Return (x, y) of the center of cell containing provided text 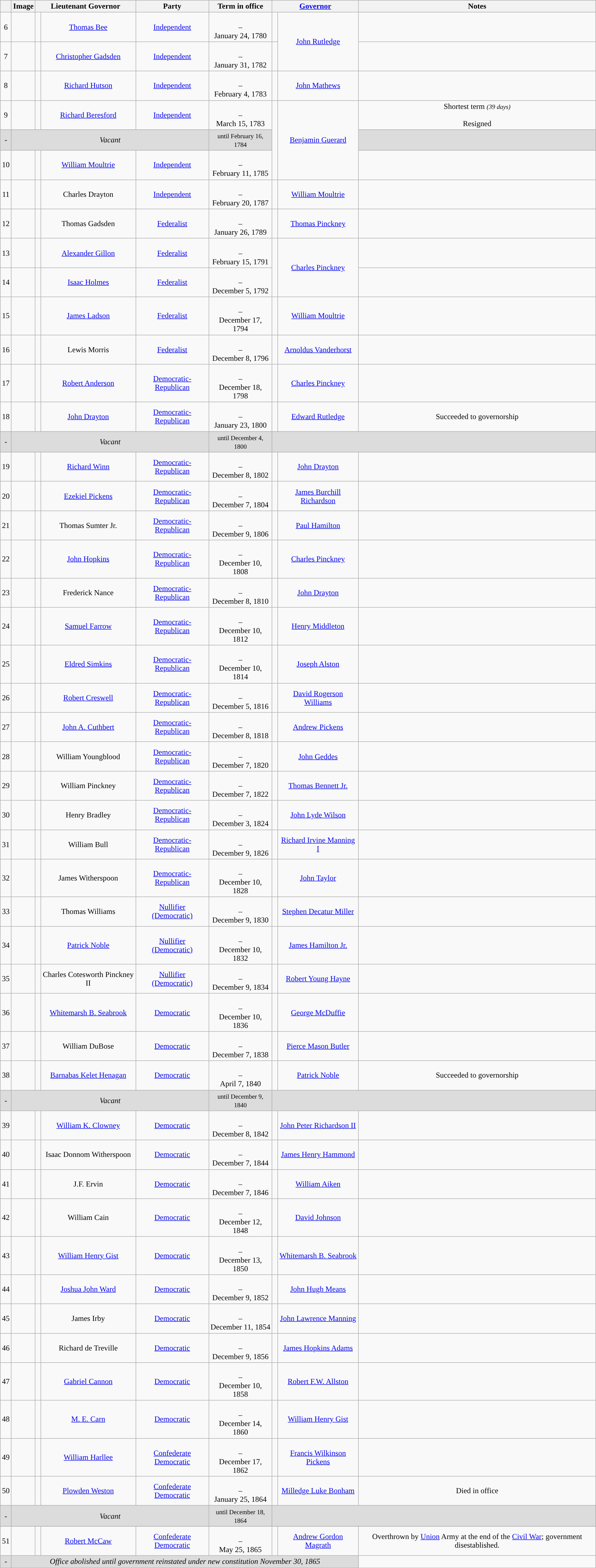
40 (6, 1155)
23 (6, 593)
–December 5, 1816 (241, 698)
–December 10, 1814 (241, 664)
9 (6, 115)
–December 9, 1852 (241, 1289)
M. E. Carn (88, 1420)
–February 4, 1783 (241, 86)
–March 15, 1783 (241, 115)
15 (6, 316)
10 (6, 165)
John Geddes (318, 756)
John Hopkins (88, 559)
48 (6, 1420)
James Hopkins Adams (318, 1348)
J.F. Ervin (88, 1184)
Henry Middleton (318, 626)
25 (6, 664)
–December 8, 1810 (241, 593)
Lieutenant Governor (85, 6)
John Mathews (318, 86)
Isaac Holmes (88, 282)
Ezekiel Pickens (88, 496)
–April 7, 1840 (241, 1075)
Robert Creswell (88, 698)
Charles Cotesworth Pinckney II (88, 979)
Robert Anderson (88, 383)
34 (6, 945)
–December 8, 1796 (241, 350)
21 (6, 525)
George McDuffie (318, 1013)
William Cain (88, 1218)
–December 8, 1842 (241, 1125)
–May 25, 1865 (241, 1541)
Isaac Donnom Witherspoon (88, 1155)
James Hamilton Jr. (318, 945)
–December 8, 1818 (241, 727)
Thomas Bee (88, 27)
17 (6, 383)
Joseph Alston (318, 664)
19 (6, 467)
Pierce Mason Butler (318, 1046)
–December 12, 1848 (241, 1218)
David Johnson (318, 1218)
until February 16, 1784 (241, 140)
Plowden Weston (88, 1491)
Stephen Decatur Miller (318, 912)
Thomas Sumter Jr. (88, 525)
–December 17, 1862 (241, 1457)
–January 25, 1864 (241, 1491)
27 (6, 727)
35 (6, 979)
Eldred Simkins (88, 664)
–January 26, 1789 (241, 224)
46 (6, 1348)
Richard Hutson (88, 86)
–January 31, 1782 (241, 56)
James Burchill Richardson (318, 496)
Andrew Pickens (318, 727)
33 (6, 912)
Robert McCaw (88, 1541)
29 (6, 786)
John Lawrence Manning (318, 1318)
12 (6, 224)
45 (6, 1318)
38 (6, 1075)
Term in office (241, 6)
Richard de Treville (88, 1348)
24 (6, 626)
William DuBose (88, 1046)
William Pinckney (88, 786)
–December 10, 1836 (241, 1013)
Frederick Nance (88, 593)
–December 11, 1854 (241, 1318)
–December 9, 1856 (241, 1348)
until December 4, 1800 (241, 442)
Thomas Gadsden (88, 224)
Charles Drayton (88, 194)
Richard Irvine Manning I (318, 845)
until December 9, 1840 (241, 1101)
49 (6, 1457)
37 (6, 1046)
–December 13, 1850 (241, 1255)
–December 10, 1832 (241, 945)
James Witherspoon (88, 878)
31 (6, 845)
Samuel Farrow (88, 626)
William Aiken (318, 1184)
–February 15, 1791 (241, 253)
–December 7, 1820 (241, 756)
Overthrown by Union Army at the end of the Civil War; government disestablished. (477, 1541)
–December 7, 1838 (241, 1046)
until December 18, 1864 (241, 1516)
–December 7, 1804 (241, 496)
Edward Rutledge (318, 417)
Christopher Gadsden (88, 56)
Thomas Williams (88, 912)
8 (6, 86)
Robert F.W. Allston (318, 1381)
–December 9, 1806 (241, 525)
41 (6, 1184)
William Bull (88, 845)
26 (6, 698)
–December 10, 1812 (241, 626)
John Taylor (318, 878)
Joshua John Ward (88, 1289)
Shortest term (39 days)Resigned (477, 115)
Milledge Luke Bonham (318, 1491)
Barnabas Kelet Henagan (88, 1075)
–December 9, 1834 (241, 979)
–January 24, 1780 (241, 27)
51 (6, 1541)
James Henry Hammond (318, 1155)
James Irby (88, 1318)
–December 7, 1822 (241, 786)
47 (6, 1381)
–December 5, 1792 (241, 282)
–December 18, 1798 (241, 383)
Richard Winn (88, 467)
Arnoldus Vanderhorst (318, 350)
50 (6, 1491)
Benjamin Guerard (318, 140)
–January 23, 1800 (241, 417)
–December 9, 1826 (241, 845)
Francis Wilkinson Pickens (318, 1457)
Gabriel Cannon (88, 1381)
Governor (315, 6)
–December 10, 1858 (241, 1381)
–December 7, 1844 (241, 1155)
44 (6, 1289)
18 (6, 417)
Richard Beresford (88, 115)
John Lyde Wilson (318, 815)
6 (6, 27)
16 (6, 350)
36 (6, 1013)
–December 10, 1828 (241, 878)
7 (6, 56)
14 (6, 282)
28 (6, 756)
20 (6, 496)
Alexander Gillon (88, 253)
42 (6, 1218)
–December 17, 1794 (241, 316)
Notes (477, 6)
–December 3, 1824 (241, 815)
James Ladson (88, 316)
John A. Cuthbert (88, 727)
–December 8, 1802 (241, 467)
Died in office (477, 1491)
Thomas Bennett Jr. (318, 786)
John Peter Richardson II (318, 1125)
John Hugh Means (318, 1289)
Lewis Morris (88, 350)
22 (6, 559)
William Harllee (88, 1457)
–December 7, 1846 (241, 1184)
–February 20, 1787 (241, 194)
–February 11, 1785 (241, 165)
John Rutledge (318, 42)
Image (24, 6)
David Rogerson Williams (318, 698)
Paul Hamilton (318, 525)
11 (6, 194)
William K. Clowney (88, 1125)
39 (6, 1125)
Thomas Pinckney (318, 224)
–December 9, 1830 (241, 912)
32 (6, 878)
30 (6, 815)
Andrew Gordon Magrath (318, 1541)
–December 14, 1860 (241, 1420)
13 (6, 253)
William Youngblood (88, 756)
Office abolished until government reinstated under new constitution November 30, 1865 (185, 1562)
–December 10, 1808 (241, 559)
Robert Young Hayne (318, 979)
Henry Bradley (88, 815)
43 (6, 1255)
Party (172, 6)
